Return the [X, Y] coordinate for the center point of the cell that contains the specified text.  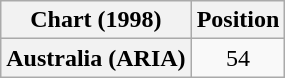
54 [238, 58]
Chart (1998) [96, 20]
Position [238, 20]
Australia (ARIA) [96, 58]
